Return the [X, Y] coordinate for the center point of the cell that contains the specified text.  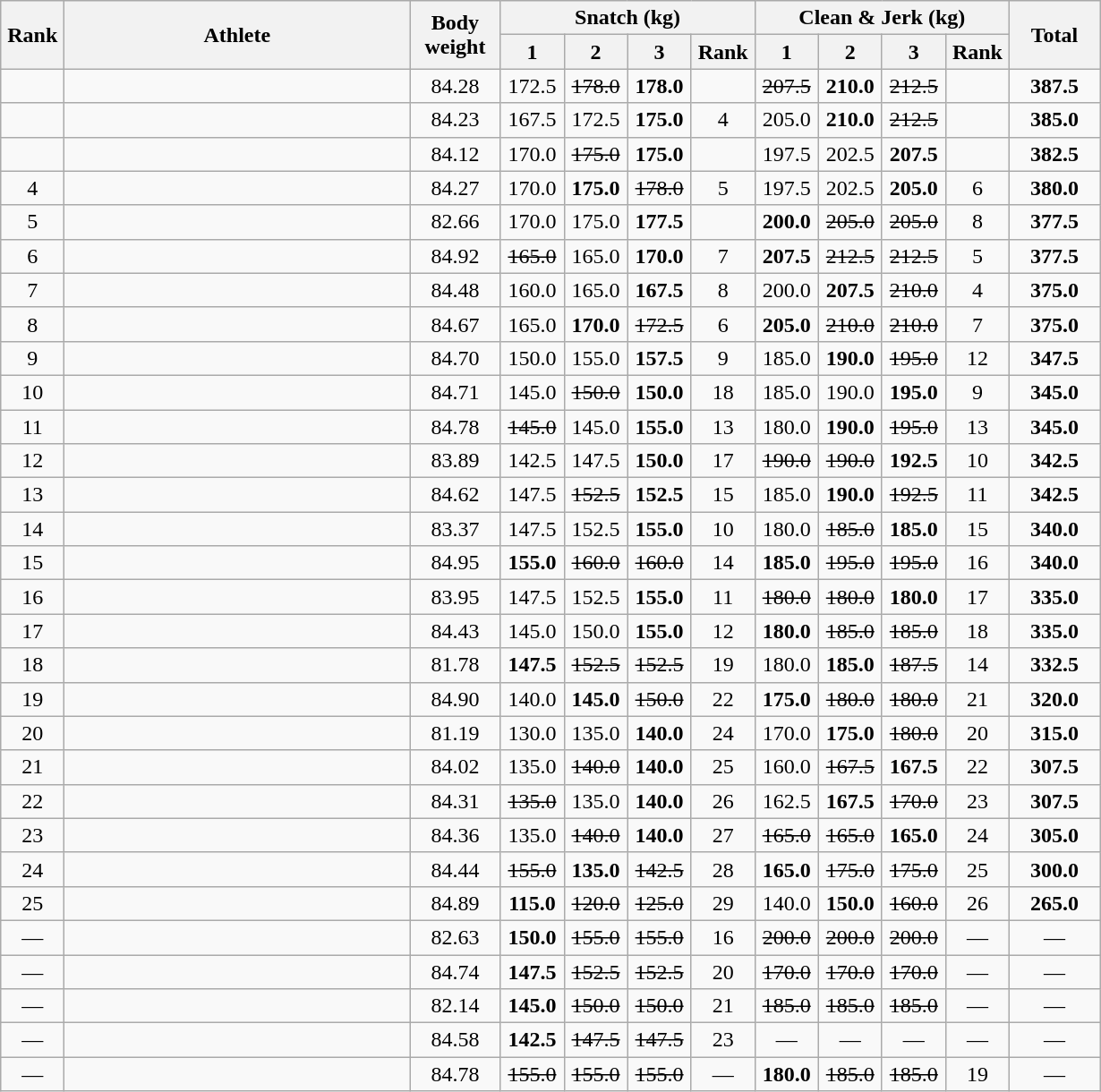
Total [1054, 35]
84.89 [455, 903]
115.0 [532, 903]
84.71 [455, 392]
84.62 [455, 495]
82.66 [455, 222]
320.0 [1054, 699]
28 [723, 869]
84.36 [455, 835]
162.5 [786, 801]
84.90 [455, 699]
84.70 [455, 358]
84.43 [455, 631]
81.19 [455, 733]
Athlete [237, 35]
84.95 [455, 563]
82.14 [455, 1006]
300.0 [1054, 869]
265.0 [1054, 903]
305.0 [1054, 835]
380.0 [1054, 188]
84.12 [455, 154]
84.74 [455, 971]
84.48 [455, 290]
84.28 [455, 86]
84.02 [455, 767]
125.0 [659, 903]
84.27 [455, 188]
157.5 [659, 358]
29 [723, 903]
Clean & Jerk (kg) [882, 18]
83.37 [455, 529]
84.44 [455, 869]
82.63 [455, 937]
83.89 [455, 461]
187.5 [913, 665]
120.0 [596, 903]
81.78 [455, 665]
387.5 [1054, 86]
84.23 [455, 120]
332.5 [1054, 665]
Snatch (kg) [627, 18]
382.5 [1054, 154]
27 [723, 835]
84.31 [455, 801]
347.5 [1054, 358]
177.5 [659, 222]
84.58 [455, 1040]
385.0 [1054, 120]
315.0 [1054, 733]
130.0 [532, 733]
Body weight [455, 35]
84.67 [455, 324]
84.92 [455, 256]
83.95 [455, 597]
